Provide the [X, Y] coordinate of the cell's center where the given text is located.  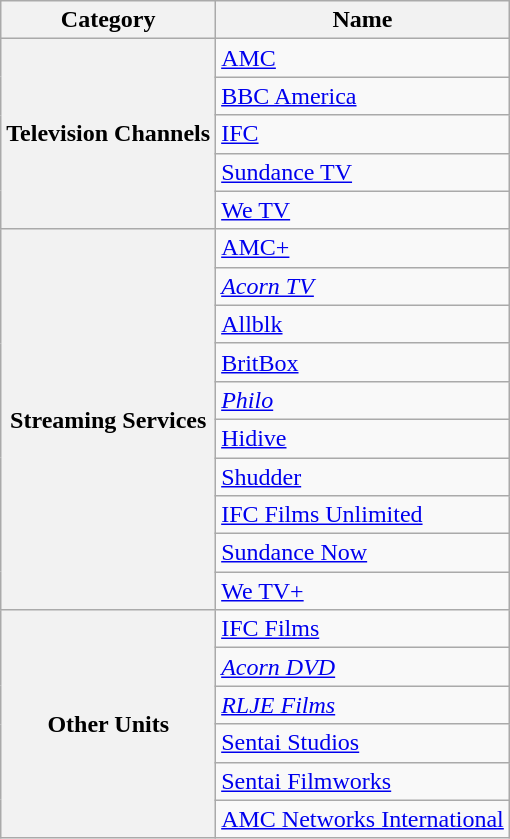
Sentai Filmworks [363, 781]
Category [108, 20]
Streaming Services [108, 420]
RLJE Films [363, 705]
IFC [363, 134]
AMC Networks International [363, 819]
We TV [363, 210]
Sundance TV [363, 172]
AMC [363, 58]
Acorn TV [363, 286]
Name [363, 20]
We TV+ [363, 591]
Acorn DVD [363, 667]
Television Channels [108, 134]
BritBox [363, 362]
IFC Films [363, 629]
IFC Films Unlimited [363, 515]
Hidive [363, 438]
Allblk [363, 324]
BBC America [363, 96]
Sentai Studios [363, 743]
Other Units [108, 724]
AMC+ [363, 248]
Sundance Now [363, 553]
Shudder [363, 477]
Philo [363, 400]
